From the cell containing the given text, extract its center point as [X, Y] coordinate. 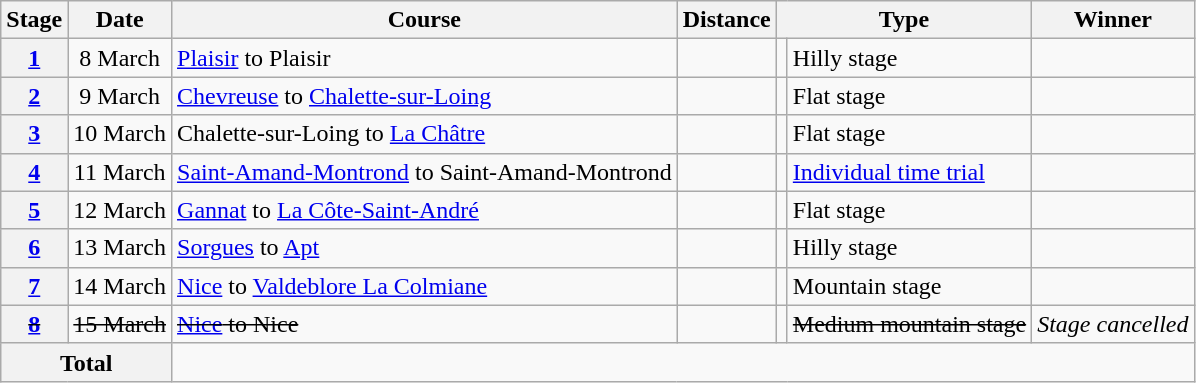
12 March [120, 210]
Saint-Amand-Montrond to Saint-Amand-Montrond [425, 172]
13 March [120, 248]
Individual time trial [909, 172]
Mountain stage [909, 286]
15 March [120, 324]
Plaisir to Plaisir [425, 58]
Gannat to La Côte-Saint-André [425, 210]
14 March [120, 286]
Chevreuse to Chalette-sur-Loing [425, 96]
Stage cancelled [1113, 324]
Nice to Valdeblore La Colmiane [425, 286]
Winner [1113, 20]
Distance [726, 20]
7 [34, 286]
Stage [34, 20]
2 [34, 96]
6 [34, 248]
5 [34, 210]
Chalette-sur-Loing to La Châtre [425, 134]
8 March [120, 58]
Medium mountain stage [909, 324]
11 March [120, 172]
8 [34, 324]
Nice to Nice [425, 324]
Sorgues to Apt [425, 248]
Course [425, 20]
1 [34, 58]
4 [34, 172]
Date [120, 20]
9 March [120, 96]
10 March [120, 134]
Type [904, 20]
Total [86, 362]
3 [34, 134]
